Detect which cell encompasses the target text, then output its [X, Y] center coordinate. 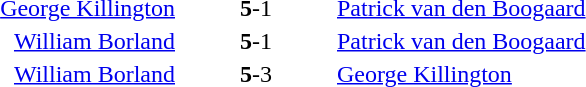
5-1 [256, 41]
